Locate the cell with the specified text and output its [X, Y] center coordinate. 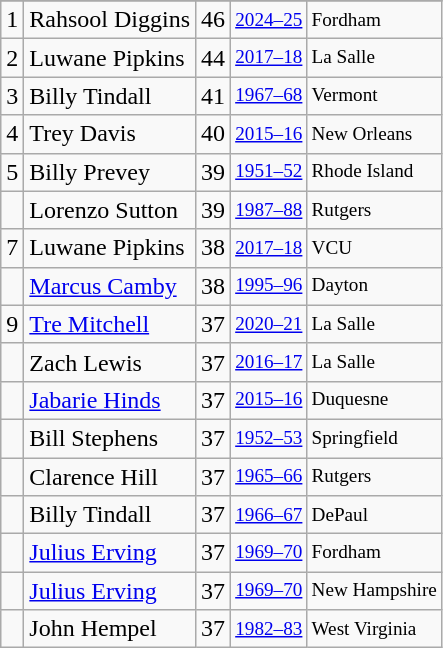
Zach Lewis [110, 362]
Tre Mitchell [110, 324]
2016–17 [269, 362]
4 [12, 134]
1951–52 [269, 172]
Vermont [374, 96]
Rhode Island [374, 172]
VCU [374, 248]
Billy Prevey [110, 172]
John Hempel [110, 629]
Rahsool Diggins [110, 20]
2 [12, 58]
New Hampshire [374, 591]
DePaul [374, 515]
West Virginia [374, 629]
1966–67 [269, 515]
44 [214, 58]
3 [12, 96]
41 [214, 96]
Duquesne [374, 400]
1987–88 [269, 210]
Jabarie Hinds [110, 400]
Dayton [374, 286]
Clarence Hill [110, 477]
1967–68 [269, 96]
5 [12, 172]
2024–25 [269, 20]
1952–53 [269, 438]
Lorenzo Sutton [110, 210]
7 [12, 248]
Springfield [374, 438]
40 [214, 134]
Marcus Camby [110, 286]
New Orleans [374, 134]
1 [12, 20]
2020–21 [269, 324]
9 [12, 324]
46 [214, 20]
1965–66 [269, 477]
Trey Davis [110, 134]
Bill Stephens [110, 438]
1982–83 [269, 629]
1995–96 [269, 286]
